Return the [X, Y] coordinate for the center point of the cell that contains the specified text.  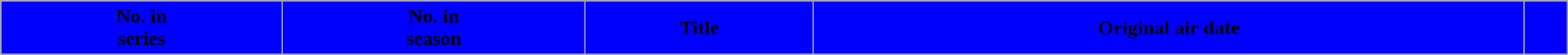
Original air date [1169, 28]
No. inseason [434, 28]
Title [700, 28]
No. inseries [142, 28]
